Output the (X, Y) coordinate of the center of the cell containing the given text.  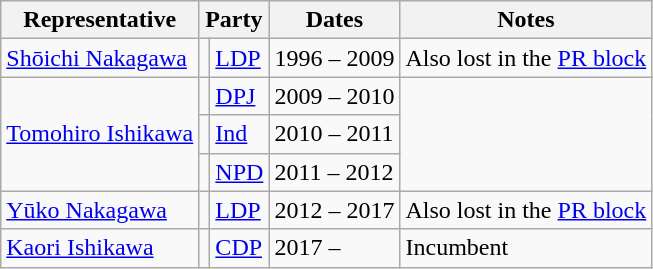
2011 – 2012 (334, 172)
Ind (240, 134)
Shōichi Nakagawa (100, 58)
Yūko Nakagawa (100, 210)
CDP (240, 248)
2009 – 2010 (334, 96)
Party (234, 20)
Notes (526, 20)
Dates (334, 20)
1996 – 2009 (334, 58)
2010 – 2011 (334, 134)
Tomohiro Ishikawa (100, 134)
Representative (100, 20)
NPD (240, 172)
DPJ (240, 96)
2012 – 2017 (334, 210)
Kaori Ishikawa (100, 248)
2017 – (334, 248)
Incumbent (526, 248)
